Return [x, y] of the center of cell containing provided text 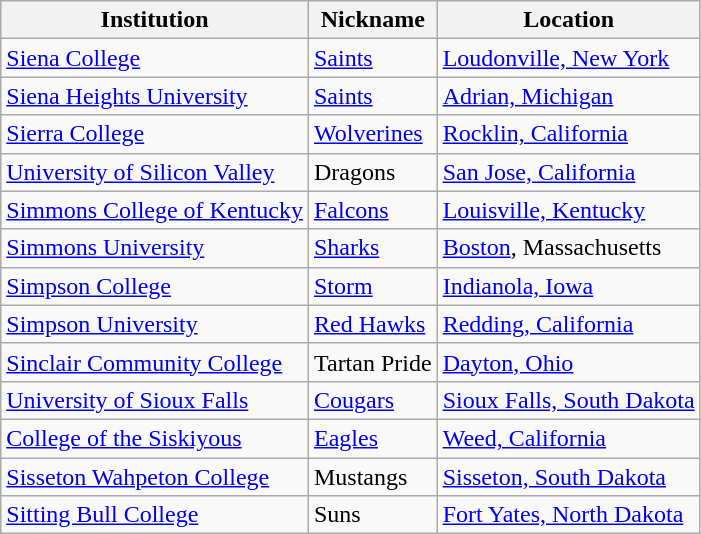
Siena Heights University [155, 96]
Simmons College of Kentucky [155, 210]
Eagles [372, 438]
Suns [372, 515]
College of the Siskiyous [155, 438]
Weed, California [568, 438]
Fort Yates, North Dakota [568, 515]
Rocklin, California [568, 134]
Redding, California [568, 324]
Institution [155, 20]
Adrian, Michigan [568, 96]
Dragons [372, 172]
Location [568, 20]
Boston, Massachusetts [568, 248]
Sioux Falls, South Dakota [568, 400]
Loudonville, New York [568, 58]
Simmons University [155, 248]
Cougars [372, 400]
Indianola, Iowa [568, 286]
Siena College [155, 58]
Louisville, Kentucky [568, 210]
Sinclair Community College [155, 362]
Nickname [372, 20]
Sitting Bull College [155, 515]
Sharks [372, 248]
University of Sioux Falls [155, 400]
Simpson College [155, 286]
Wolverines [372, 134]
Tartan Pride [372, 362]
Sisseton Wahpeton College [155, 477]
Red Hawks [372, 324]
Mustangs [372, 477]
Dayton, Ohio [568, 362]
Simpson University [155, 324]
University of Silicon Valley [155, 172]
Sisseton, South Dakota [568, 477]
Storm [372, 286]
Sierra College [155, 134]
Falcons [372, 210]
San Jose, California [568, 172]
